Detect which cell encompasses the target text, then output its (X, Y) center coordinate. 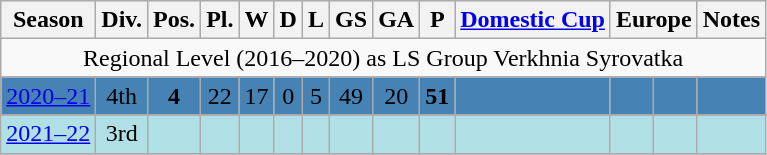
2021–22 (48, 134)
3rd (122, 134)
49 (352, 96)
0 (288, 96)
17 (256, 96)
Domestic Cup (533, 20)
51 (438, 96)
5 (316, 96)
2020–21 (48, 96)
D (288, 20)
4th (122, 96)
L (316, 20)
GS (352, 20)
Regional Level (2016–2020) as LS Group Verkhnia Syrovatka (384, 58)
Div. (122, 20)
Pl. (220, 20)
Season (48, 20)
Europe (654, 20)
Pos. (174, 20)
Notes (731, 20)
22 (220, 96)
GA (396, 20)
W (256, 20)
4 (174, 96)
P (438, 20)
20 (396, 96)
